Extract the (x, y) coordinate from the center of the cell holding the provided text.  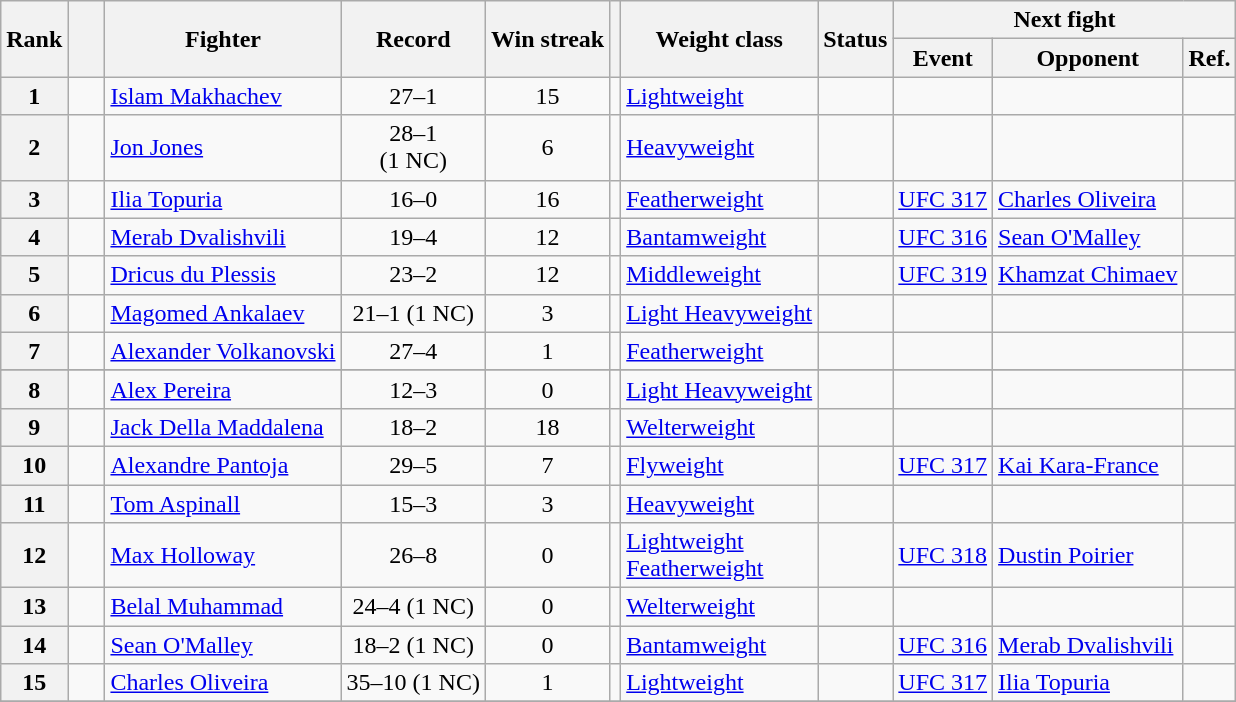
18 (547, 427)
UFC 318 (943, 556)
Kai Kara-France (1088, 465)
Khamzat Chimaev (1088, 275)
Islam Makhachev (223, 96)
Event (943, 58)
Weight class (720, 39)
19–4 (413, 237)
16–0 (413, 199)
9 (34, 427)
Max Holloway (223, 556)
Opponent (1088, 58)
12–3 (413, 389)
27–1 (413, 96)
LightweightFeatherweight (720, 556)
23–2 (413, 275)
10 (34, 465)
24–4 (1 NC) (413, 607)
Status (856, 39)
18–2 (1 NC) (413, 645)
Next fight (1064, 20)
Dricus du Plessis (223, 275)
Alexander Volkanovski (223, 351)
2 (34, 148)
18–2 (413, 427)
Record (413, 39)
8 (34, 389)
Middleweight (720, 275)
Belal Muhammad (223, 607)
4 (34, 237)
11 (34, 503)
15–3 (413, 503)
28–1(1 NC) (413, 148)
Dustin Poirier (1088, 556)
Alex Pereira (223, 389)
Jon Jones (223, 148)
Magomed Ankalaev (223, 313)
13 (34, 607)
27–4 (413, 351)
Win streak (547, 39)
Rank (34, 39)
Jack Della Maddalena (223, 427)
Tom Aspinall (223, 503)
Ref. (1210, 58)
Flyweight (720, 465)
35–10 (1 NC) (413, 683)
29–5 (413, 465)
5 (34, 275)
14 (34, 645)
Alexandre Pantoja (223, 465)
21–1 (1 NC) (413, 313)
Fighter (223, 39)
26–8 (413, 556)
16 (547, 199)
UFC 319 (943, 275)
